Provide the (x, y) coordinate of the cell's center where the given text is located.  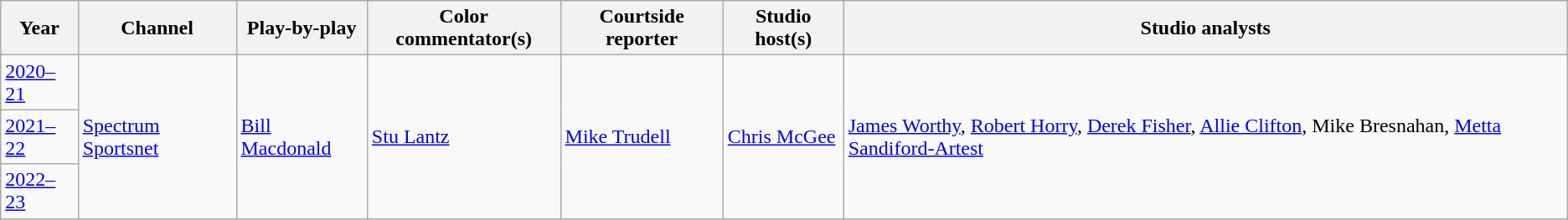
Play-by-play (302, 28)
Chris McGee (783, 137)
Studio analysts (1205, 28)
Channel (157, 28)
Studio host(s) (783, 28)
Color commentator(s) (464, 28)
James Worthy, Robert Horry, Derek Fisher, Allie Clifton, Mike Bresnahan, Metta Sandiford-Artest (1205, 137)
Mike Trudell (642, 137)
Stu Lantz (464, 137)
Spectrum Sportsnet (157, 137)
Year (39, 28)
2022–23 (39, 191)
Bill Macdonald (302, 137)
Courtside reporter (642, 28)
2021–22 (39, 137)
2020–21 (39, 82)
